Capture the cell that displays the provided text and extract its [X, Y] central coordinate. 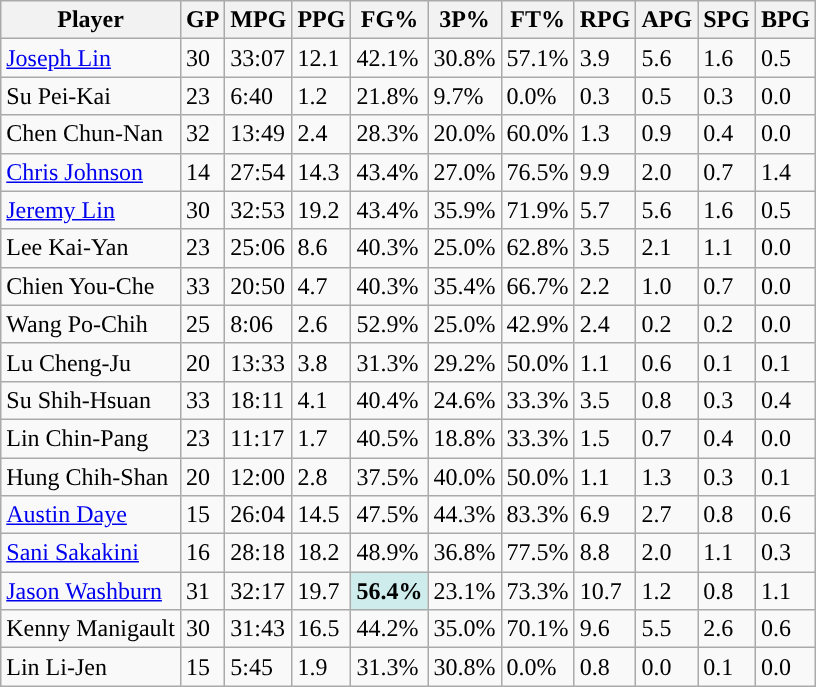
2.8 [322, 477]
FG% [390, 20]
31:43 [258, 629]
Hung Chih-Shan [91, 477]
RPG [605, 20]
83.3% [538, 515]
2.1 [667, 248]
12.1 [322, 58]
44.3% [464, 515]
Wang Po-Chih [91, 324]
20:50 [258, 286]
16 [202, 553]
66.7% [538, 286]
Chen Chun-Nan [91, 134]
9.9 [605, 172]
3.9 [605, 58]
1.5 [605, 438]
1.9 [322, 667]
4.1 [322, 400]
42.1% [390, 58]
62.8% [538, 248]
16.5 [322, 629]
Austin Daye [91, 515]
32:17 [258, 591]
19.7 [322, 591]
12:00 [258, 477]
35.9% [464, 210]
0.9 [667, 134]
33:07 [258, 58]
Player [91, 20]
14.5 [322, 515]
76.5% [538, 172]
57.1% [538, 58]
18.8% [464, 438]
47.5% [390, 515]
Kenny Manigault [91, 629]
32:53 [258, 210]
FT% [538, 20]
13:33 [258, 362]
27:54 [258, 172]
37.5% [390, 477]
70.1% [538, 629]
13:49 [258, 134]
5.5 [667, 629]
35.4% [464, 286]
19.2 [322, 210]
4.7 [322, 286]
5:45 [258, 667]
35.0% [464, 629]
60.0% [538, 134]
26:04 [258, 515]
6:40 [258, 96]
Sani Sakakini [91, 553]
40.4% [390, 400]
73.3% [538, 591]
36.8% [464, 553]
42.9% [538, 324]
10.7 [605, 591]
21.8% [390, 96]
GP [202, 20]
Jeremy Lin [91, 210]
Lin Chin-Pang [91, 438]
56.4% [390, 591]
2.2 [605, 286]
52.9% [390, 324]
44.2% [390, 629]
24.6% [464, 400]
77.5% [538, 553]
20.0% [464, 134]
3P% [464, 20]
1.7 [322, 438]
1.0 [667, 286]
6.9 [605, 515]
31 [202, 591]
71.9% [538, 210]
11:17 [258, 438]
Su Pei-Kai [91, 96]
8.6 [322, 248]
Joseph Lin [91, 58]
32 [202, 134]
5.7 [605, 210]
40.5% [390, 438]
Su Shih-Hsuan [91, 400]
2.7 [667, 515]
27.0% [464, 172]
23.1% [464, 591]
Lu Cheng-Ju [91, 362]
3.8 [322, 362]
8.8 [605, 553]
29.2% [464, 362]
28:18 [258, 553]
25:06 [258, 248]
28.3% [390, 134]
25 [202, 324]
Chien You-Che [91, 286]
SPG [727, 20]
Chris Johnson [91, 172]
18.2 [322, 553]
40.0% [464, 477]
8:06 [258, 324]
1.4 [785, 172]
Jason Washburn [91, 591]
APG [667, 20]
Lee Kai-Yan [91, 248]
9.6 [605, 629]
14 [202, 172]
18:11 [258, 400]
MPG [258, 20]
Lin Li-Jen [91, 667]
48.9% [390, 553]
PPG [322, 20]
14.3 [322, 172]
9.7% [464, 96]
BPG [785, 20]
